For the text-containing cell, return its midpoint in (X, Y) coordinate format. 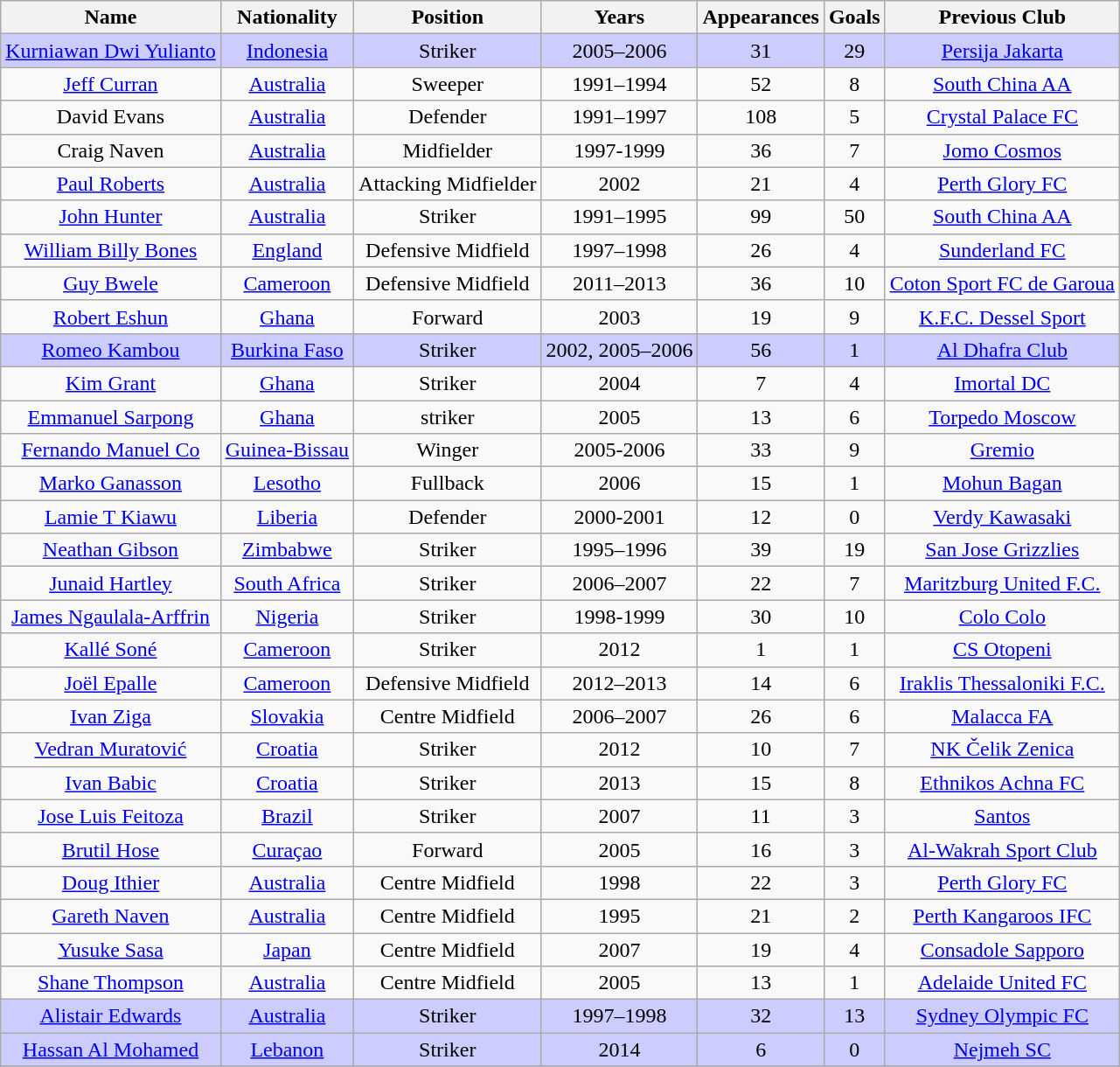
Gareth Naven (110, 916)
1997-1999 (619, 150)
Fernando Manuel Co (110, 450)
Jeff Curran (110, 84)
Ethnikos Achna FC (1002, 783)
2012–2013 (619, 683)
Indonesia (287, 51)
Goals (854, 17)
16 (761, 849)
John Hunter (110, 217)
Romeo Kambou (110, 350)
2005-2006 (619, 450)
Zimbabwe (287, 550)
2000-2001 (619, 517)
South Africa (287, 583)
Paul Roberts (110, 184)
2002, 2005–2006 (619, 350)
Perth Kangaroos IFC (1002, 916)
Doug Ithier (110, 882)
Lamie T Kiawu (110, 517)
Slovakia (287, 716)
Joël Epalle (110, 683)
Mohun Bagan (1002, 484)
Curaçao (287, 849)
Neathan Gibson (110, 550)
1995–1996 (619, 550)
Guy Bwele (110, 283)
Previous Club (1002, 17)
Kurniawan Dwi Yulianto (110, 51)
Guinea-Bissau (287, 450)
39 (761, 550)
Brazil (287, 816)
1998 (619, 882)
David Evans (110, 117)
Al Dhafra Club (1002, 350)
Maritzburg United F.C. (1002, 583)
1998-1999 (619, 617)
Colo Colo (1002, 617)
1991–1995 (619, 217)
Persija Jakarta (1002, 51)
Nationality (287, 17)
Brutil Hose (110, 849)
Imortal DC (1002, 383)
1995 (619, 916)
1991–1997 (619, 117)
Santos (1002, 816)
Sweeper (448, 84)
Ivan Ziga (110, 716)
Gremio (1002, 450)
5 (854, 117)
William Billy Bones (110, 250)
Al-Wakrah Sport Club (1002, 849)
99 (761, 217)
Marko Ganasson (110, 484)
52 (761, 84)
Appearances (761, 17)
2014 (619, 1050)
Nigeria (287, 617)
108 (761, 117)
12 (761, 517)
Ivan Babic (110, 783)
14 (761, 683)
2003 (619, 317)
NK Čelik Zenica (1002, 750)
Malacca FA (1002, 716)
Coton Sport FC de Garoua (1002, 283)
James Ngaulala-Arffrin (110, 617)
29 (854, 51)
2006 (619, 484)
Iraklis Thessaloniki F.C. (1002, 683)
Winger (448, 450)
Craig Naven (110, 150)
Sunderland FC (1002, 250)
Vedran Muratović (110, 750)
Liberia (287, 517)
Adelaide United FC (1002, 983)
England (287, 250)
Robert Eshun (110, 317)
striker (448, 417)
Kim Grant (110, 383)
Sydney Olympic FC (1002, 1016)
Junaid Hartley (110, 583)
11 (761, 816)
Hassan Al Mohamed (110, 1050)
Attacking Midfielder (448, 184)
Yusuke Sasa (110, 949)
Burkina Faso (287, 350)
Jose Luis Feitoza (110, 816)
1991–1994 (619, 84)
Jomo Cosmos (1002, 150)
CS Otopeni (1002, 650)
2005–2006 (619, 51)
Nejmeh SC (1002, 1050)
Emmanuel Sarpong (110, 417)
Japan (287, 949)
Lebanon (287, 1050)
Torpedo Moscow (1002, 417)
30 (761, 617)
50 (854, 217)
San Jose Grizzlies (1002, 550)
Midfielder (448, 150)
2002 (619, 184)
Position (448, 17)
Years (619, 17)
2004 (619, 383)
2013 (619, 783)
Fullback (448, 484)
32 (761, 1016)
Kallé Soné (110, 650)
Consadole Sapporo (1002, 949)
Shane Thompson (110, 983)
Crystal Palace FC (1002, 117)
2 (854, 916)
Name (110, 17)
Alistair Edwards (110, 1016)
Verdy Kawasaki (1002, 517)
K.F.C. Dessel Sport (1002, 317)
Lesotho (287, 484)
31 (761, 51)
2011–2013 (619, 283)
33 (761, 450)
56 (761, 350)
